Scan for the cell matching the given text and deliver its (x, y) coordinate at center. 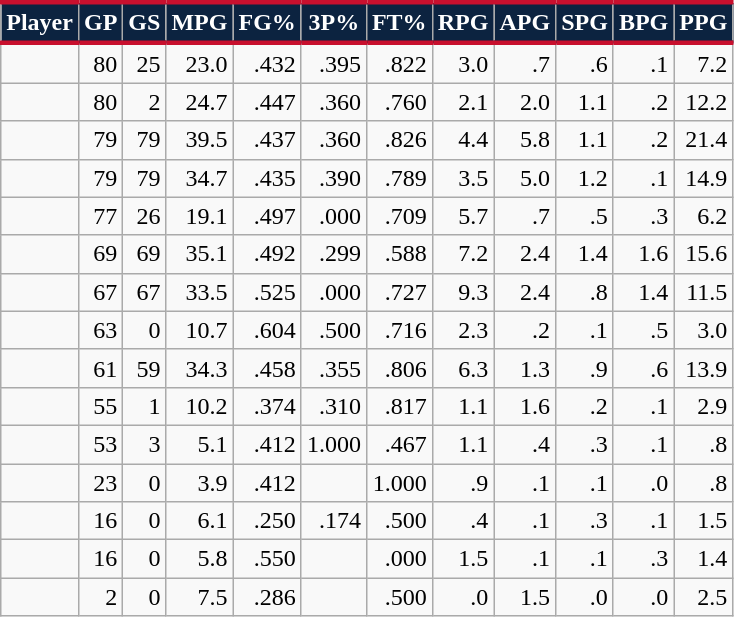
.174 (334, 521)
.250 (267, 521)
12.2 (704, 102)
39.5 (200, 140)
Player (40, 22)
6.2 (704, 216)
25 (144, 63)
.789 (399, 178)
.355 (334, 368)
.727 (399, 292)
2.0 (525, 102)
.458 (267, 368)
.588 (399, 254)
4.4 (463, 140)
.299 (334, 254)
.492 (267, 254)
35.1 (200, 254)
.806 (399, 368)
1.2 (585, 178)
.286 (267, 597)
.437 (267, 140)
.310 (334, 406)
26 (144, 216)
63 (100, 330)
1.3 (525, 368)
2.5 (704, 597)
34.7 (200, 178)
MPG (200, 22)
GS (144, 22)
7.5 (200, 597)
.497 (267, 216)
5.1 (200, 444)
55 (100, 406)
FT% (399, 22)
3.5 (463, 178)
1 (144, 406)
23 (100, 483)
23.0 (200, 63)
24.7 (200, 102)
.525 (267, 292)
.822 (399, 63)
3.9 (200, 483)
3P% (334, 22)
.390 (334, 178)
.716 (399, 330)
.395 (334, 63)
.435 (267, 178)
.432 (267, 63)
15.6 (704, 254)
33.5 (200, 292)
2.1 (463, 102)
21.4 (704, 140)
77 (100, 216)
GP (100, 22)
.709 (399, 216)
6.1 (200, 521)
3 (144, 444)
10.7 (200, 330)
10.2 (200, 406)
.467 (399, 444)
FG% (267, 22)
5.7 (463, 216)
53 (100, 444)
RPG (463, 22)
APG (525, 22)
PPG (704, 22)
6.3 (463, 368)
9.3 (463, 292)
59 (144, 368)
.817 (399, 406)
BPG (643, 22)
19.1 (200, 216)
.447 (267, 102)
11.5 (704, 292)
2.9 (704, 406)
2.3 (463, 330)
.826 (399, 140)
.550 (267, 559)
14.9 (704, 178)
61 (100, 368)
34.3 (200, 368)
.760 (399, 102)
5.0 (525, 178)
.604 (267, 330)
13.9 (704, 368)
.374 (267, 406)
SPG (585, 22)
